Return [X, Y] of the center of cell containing provided text 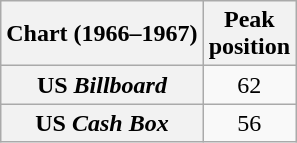
US Billboard [102, 85]
Peakposition [249, 34]
Chart (1966–1967) [102, 34]
US Cash Box [102, 123]
56 [249, 123]
62 [249, 85]
